Locate the cell with the specified text and output its (x, y) center coordinate. 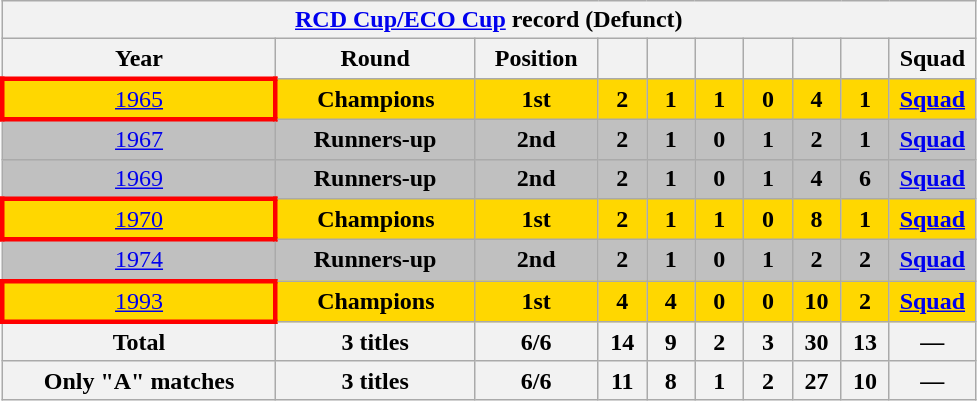
Total (139, 342)
Only "A" matches (139, 380)
14 (622, 342)
Year (139, 59)
RCD Cup/ECO Cup record (Defunct) (488, 20)
30 (816, 342)
27 (816, 380)
6 (866, 179)
3 (768, 342)
1993 (139, 302)
13 (866, 342)
Round (376, 59)
1970 (139, 220)
11 (622, 380)
1969 (139, 179)
1965 (139, 98)
1974 (139, 260)
1967 (139, 139)
Position (536, 59)
9 (670, 342)
